Return the (X, Y) coordinate for the center point of the cell that contains the specified text.  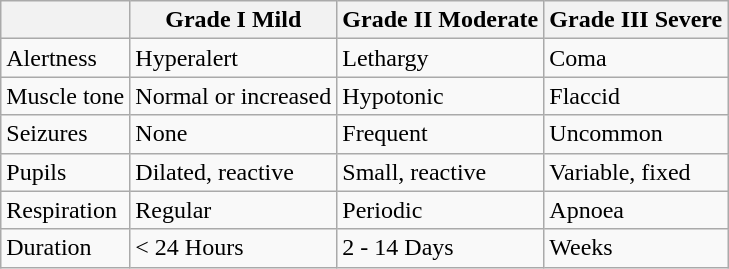
Regular (234, 210)
Frequent (440, 134)
Pupils (66, 172)
Hyperalert (234, 58)
Muscle tone (66, 96)
Weeks (636, 248)
Uncommon (636, 134)
< 24 Hours (234, 248)
Periodic (440, 210)
Grade II Moderate (440, 20)
Lethargy (440, 58)
Coma (636, 58)
Grade I Mild (234, 20)
Dilated, reactive (234, 172)
2 - 14 Days (440, 248)
Hypotonic (440, 96)
Variable, fixed (636, 172)
None (234, 134)
Duration (66, 248)
Normal or increased (234, 96)
Grade III Severe (636, 20)
Seizures (66, 134)
Alertness (66, 58)
Flaccid (636, 96)
Respiration (66, 210)
Small, reactive (440, 172)
Apnoea (636, 210)
